Search for the cell housing the specified text and yield its (x, y) center coordinate. 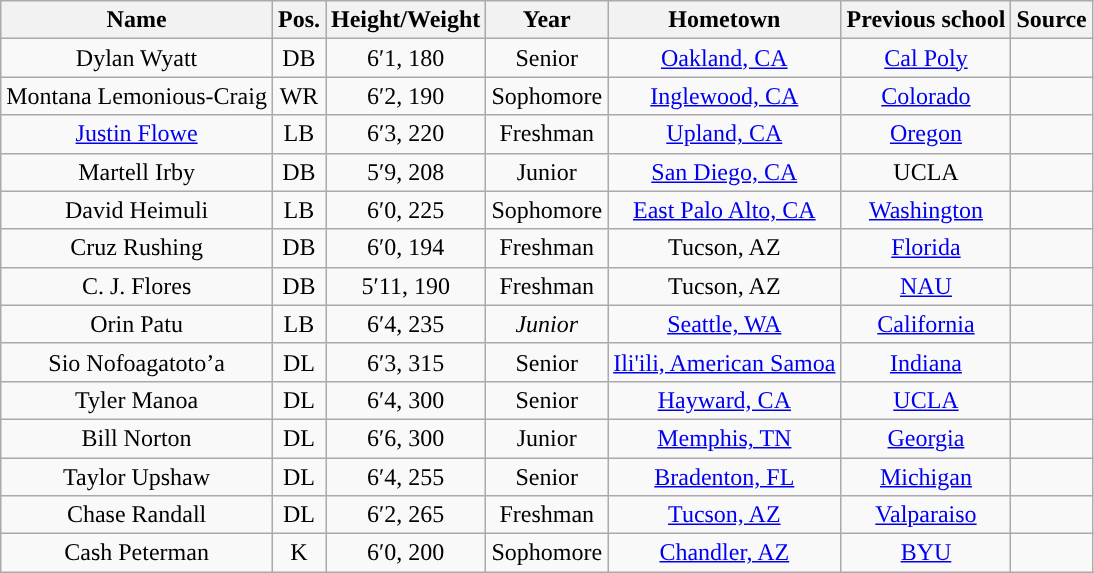
Year (547, 20)
Hometown (724, 20)
K (298, 553)
Colorado (926, 96)
Hayward, CA (724, 400)
Taylor Upshaw (137, 477)
6′0, 225 (406, 210)
Oregon (926, 134)
Memphis, TN (724, 438)
6′4, 300 (406, 400)
Previous school (926, 20)
6′2, 265 (406, 515)
East Palo Alto, CA (724, 210)
California (926, 324)
Florida (926, 248)
Georgia (926, 438)
Seattle, WA (724, 324)
Justin Flowe (137, 134)
6′6, 300 (406, 438)
Chase Randall (137, 515)
6′0, 200 (406, 553)
Oakland, CA (724, 58)
Cash Peterman (137, 553)
6′3, 315 (406, 362)
Bill Norton (137, 438)
5′9, 208 (406, 172)
Cruz Rushing (137, 248)
Montana Lemonious-Craig (137, 96)
Cal Poly (926, 58)
C. J. Flores (137, 286)
6′4, 235 (406, 324)
Pos. (298, 20)
6′2, 190 (406, 96)
Ili'ili, American Samoa (724, 362)
Height/Weight (406, 20)
Martell Irby (137, 172)
6′3, 220 (406, 134)
6′4, 255 (406, 477)
Orin Patu (137, 324)
Chandler, AZ (724, 553)
San Diego, CA (724, 172)
Bradenton, FL (724, 477)
BYU (926, 553)
Michigan (926, 477)
Source (1052, 20)
Inglewood, CA (724, 96)
NAU (926, 286)
Valparaiso (926, 515)
Dylan Wyatt (137, 58)
6′0, 194 (406, 248)
Name (137, 20)
Washington (926, 210)
Upland, CA (724, 134)
6′1, 180 (406, 58)
Sio Nofoagatoto’a (137, 362)
Tyler Manoa (137, 400)
David Heimuli (137, 210)
Indiana (926, 362)
WR (298, 96)
5′11, 190 (406, 286)
